Determine the (X, Y) coordinate at the center of the cell enclosing the given text.  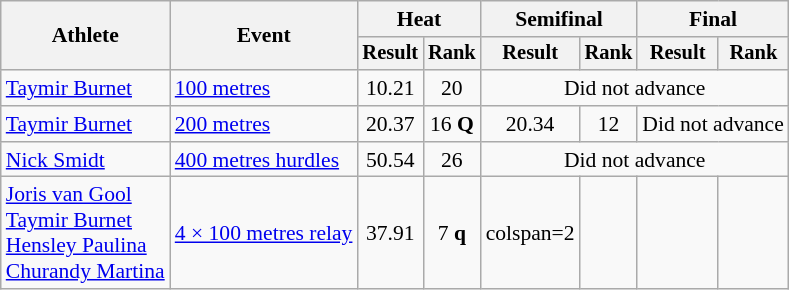
37.91 (390, 233)
Athlete (86, 36)
400 metres hurdles (264, 160)
20.37 (390, 124)
Heat (418, 19)
Nick Smidt (86, 160)
Joris van GoolTaymir BurnetHensley PaulinaChurandy Martina (86, 233)
Event (264, 36)
100 metres (264, 88)
7 q (452, 233)
26 (452, 160)
50.54 (390, 160)
200 metres (264, 124)
20 (452, 88)
colspan=2 (530, 233)
10.21 (390, 88)
Final (713, 19)
Semifinal (560, 19)
20.34 (530, 124)
4 × 100 metres relay (264, 233)
16 Q (452, 124)
12 (609, 124)
